Output the [x, y] coordinate of the center of the cell containing the given text.  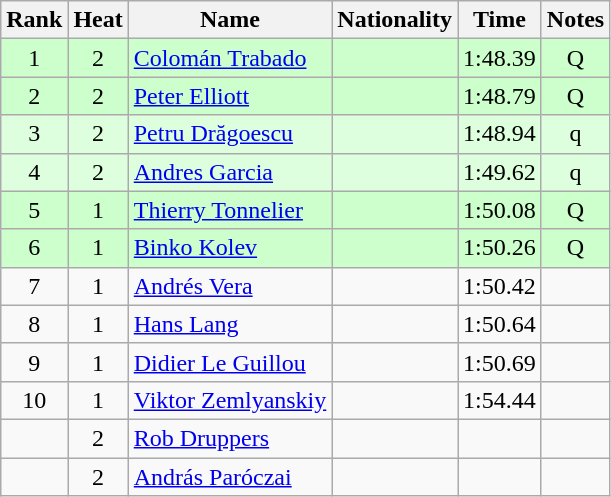
4 [34, 172]
Name [230, 20]
Colomán Trabado [230, 58]
Viktor Zemlyanskiy [230, 400]
Didier Le Guillou [230, 362]
Rob Druppers [230, 438]
Petru Drăgoescu [230, 134]
6 [34, 248]
Hans Lang [230, 324]
1:48.94 [500, 134]
1:48.39 [500, 58]
Peter Elliott [230, 96]
1:49.62 [500, 172]
10 [34, 400]
5 [34, 210]
Time [500, 20]
Rank [34, 20]
1:48.79 [500, 96]
Binko Kolev [230, 248]
Nationality [395, 20]
9 [34, 362]
1:54.44 [500, 400]
András Paróczai [230, 477]
1:50.42 [500, 286]
1:50.26 [500, 248]
Thierry Tonnelier [230, 210]
Andrés Vera [230, 286]
Heat [98, 20]
Notes [575, 20]
3 [34, 134]
7 [34, 286]
8 [34, 324]
1:50.69 [500, 362]
1:50.08 [500, 210]
1:50.64 [500, 324]
Andres Garcia [230, 172]
